Pinpoint the cell where the given text exists, returning its [X, Y] midpoint coordinate. 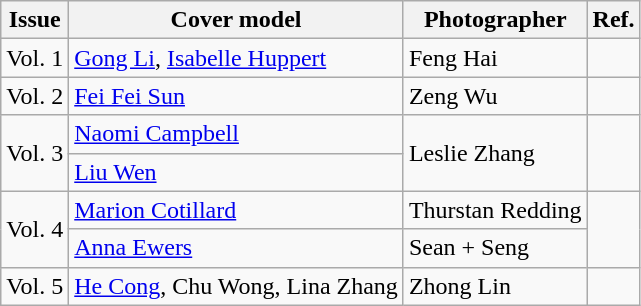
Ref. [614, 20]
Vol. 1 [35, 58]
Cover model [236, 20]
Anna Ewers [236, 248]
Gong Li, Isabelle Huppert [236, 58]
Vol. 3 [35, 153]
Marion Cotillard [236, 210]
Feng Hai [495, 58]
Vol. 4 [35, 229]
Thurstan Redding [495, 210]
Vol. 2 [35, 96]
Vol. 5 [35, 286]
Fei Fei Sun [236, 96]
Photographer [495, 20]
Issue [35, 20]
Naomi Campbell [236, 134]
Zhong Lin [495, 286]
Zeng Wu [495, 96]
Sean + Seng [495, 248]
He Cong, Chu Wong, Lina Zhang [236, 286]
Leslie Zhang [495, 153]
Liu Wen [236, 172]
